Scan for the cell matching the given text and deliver its (X, Y) coordinate at center. 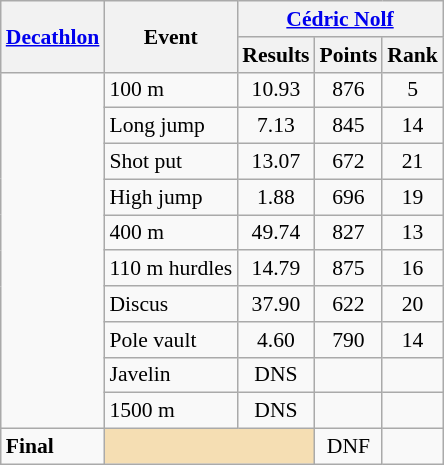
622 (349, 304)
790 (349, 340)
Pole vault (170, 340)
Results (276, 55)
Decathlon (53, 36)
16 (412, 269)
7.13 (276, 126)
10.93 (276, 90)
Rank (412, 55)
Event (170, 36)
Cédric Nolf (340, 19)
672 (349, 162)
Shot put (170, 162)
1500 m (170, 411)
110 m hurdles (170, 269)
876 (349, 90)
DNF (349, 447)
696 (349, 197)
5 (412, 90)
Long jump (170, 126)
37.90 (276, 304)
13.07 (276, 162)
19 (412, 197)
21 (412, 162)
Javelin (170, 375)
Points (349, 55)
4.60 (276, 340)
13 (412, 233)
827 (349, 233)
845 (349, 126)
Discus (170, 304)
49.74 (276, 233)
875 (349, 269)
High jump (170, 197)
400 m (170, 233)
14.79 (276, 269)
1.88 (276, 197)
20 (412, 304)
100 m (170, 90)
Final (53, 447)
